Pinpoint the cell where the given text exists, returning its [X, Y] midpoint coordinate. 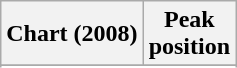
Chart (2008) [72, 34]
Peakposition [189, 34]
